Find where the given text appears and provide that cell's center as (x, y) coordinate. 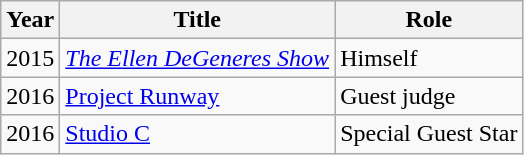
Special Guest Star (429, 134)
The Ellen DeGeneres Show (198, 58)
Guest judge (429, 96)
Himself (429, 58)
Studio C (198, 134)
2015 (30, 58)
Role (429, 20)
Project Runway (198, 96)
Year (30, 20)
Title (198, 20)
